Locate the cell with the specified text and output its [X, Y] center coordinate. 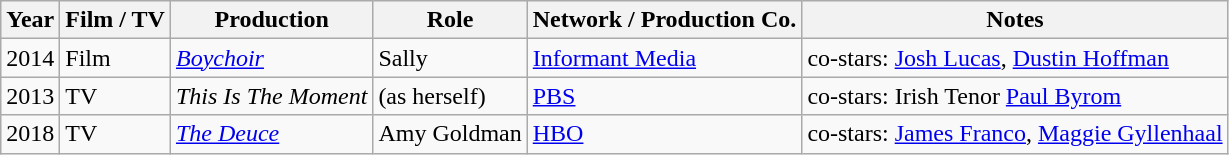
Network / Production Co. [664, 20]
co-stars: Josh Lucas, Dustin Hoffman [1015, 58]
Year [30, 20]
Amy Goldman [450, 134]
Film / TV [116, 20]
Informant Media [664, 58]
Sally [450, 58]
HBO [664, 134]
Production [271, 20]
co-stars: Irish Tenor Paul Byrom [1015, 96]
This Is The Moment [271, 96]
Boychoir [271, 58]
2018 [30, 134]
(as herself) [450, 96]
Notes [1015, 20]
2013 [30, 96]
co-stars: James Franco, Maggie Gyllenhaal [1015, 134]
Role [450, 20]
PBS [664, 96]
2014 [30, 58]
The Deuce [271, 134]
Film [116, 58]
